Provide the (X, Y) coordinate of the cell's center where the given text is located.  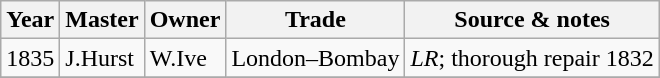
Trade (316, 20)
LR; thorough repair 1832 (532, 58)
Source & notes (532, 20)
Year (30, 20)
Master (102, 20)
Owner (185, 20)
W.Ive (185, 58)
J.Hurst (102, 58)
London–Bombay (316, 58)
1835 (30, 58)
